Capture the cell that displays the provided text and extract its (x, y) central coordinate. 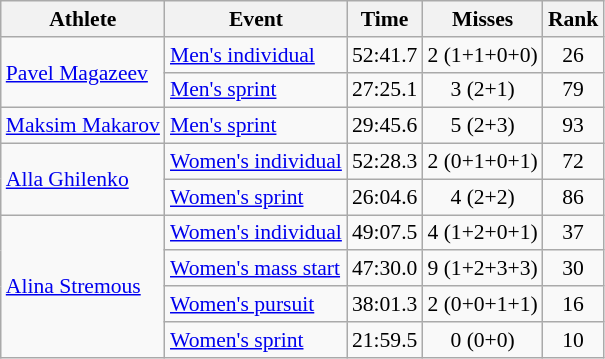
Misses (482, 19)
4 (2+2) (482, 197)
Alina Stremous (83, 286)
2 (0+0+1+1) (482, 304)
Women's mass start (256, 269)
52:28.3 (384, 162)
52:41.7 (384, 55)
Maksim Makarov (83, 126)
93 (574, 126)
47:30.0 (384, 269)
5 (2+3) (482, 126)
Rank (574, 19)
86 (574, 197)
Men's individual (256, 55)
Time (384, 19)
4 (1+2+0+1) (482, 233)
30 (574, 269)
Athlete (83, 19)
79 (574, 90)
72 (574, 162)
26:04.6 (384, 197)
3 (2+1) (482, 90)
Alla Ghilenko (83, 180)
10 (574, 340)
29:45.6 (384, 126)
37 (574, 233)
21:59.5 (384, 340)
0 (0+0) (482, 340)
9 (1+2+3+3) (482, 269)
26 (574, 55)
49:07.5 (384, 233)
2 (1+1+0+0) (482, 55)
Women's pursuit (256, 304)
Pavel Magazeev (83, 72)
38:01.3 (384, 304)
27:25.1 (384, 90)
Event (256, 19)
2 (0+1+0+1) (482, 162)
16 (574, 304)
